Locate the cell with the specified text and output its [X, Y] center coordinate. 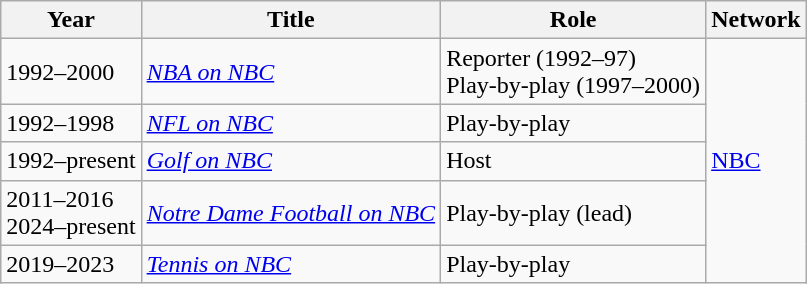
Network [756, 20]
2019–2023 [71, 264]
Host [574, 161]
2011–2016 2024–present [71, 212]
Title [291, 20]
NFL on NBC [291, 123]
Reporter (1992–97) Play-by-play (1997–2000) [574, 72]
1992–1998 [71, 123]
NBA on NBC [291, 72]
Role [574, 20]
Play-by-play (lead) [574, 212]
1992–present [71, 161]
1992–2000 [71, 72]
Notre Dame Football on NBC [291, 212]
NBC [756, 161]
Golf on NBC [291, 161]
Year [71, 20]
Tennis on NBC [291, 264]
